Pinpoint the cell where the given text exists, returning its (x, y) midpoint coordinate. 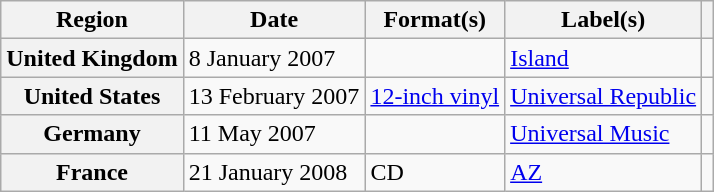
12-inch vinyl (435, 96)
Germany (92, 134)
Region (92, 20)
13 February 2007 (274, 96)
8 January 2007 (274, 58)
Label(s) (604, 20)
Date (274, 20)
Format(s) (435, 20)
France (92, 172)
CD (435, 172)
AZ (604, 172)
Island (604, 58)
Universal Music (604, 134)
United States (92, 96)
Universal Republic (604, 96)
United Kingdom (92, 58)
21 January 2008 (274, 172)
11 May 2007 (274, 134)
